Locate the cell with the specified text and output its [X, Y] center coordinate. 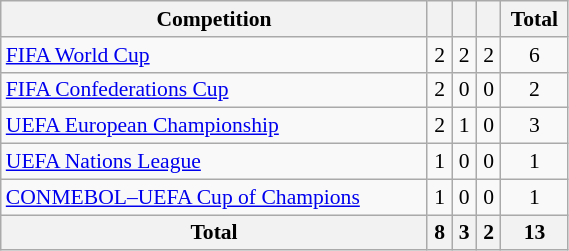
13 [534, 233]
FIFA World Cup [214, 55]
UEFA Nations League [214, 162]
8 [440, 233]
FIFA Confederations Cup [214, 90]
Competition [214, 19]
UEFA European Championship [214, 126]
6 [534, 55]
CONMEBOL–UEFA Cup of Champions [214, 197]
